Find where the given text appears and provide that cell's center as [X, Y] coordinate. 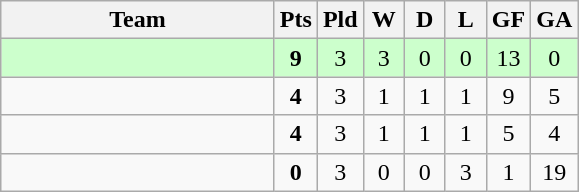
13 [508, 58]
Pts [296, 20]
GA [554, 20]
Pld [340, 20]
Team [138, 20]
19 [554, 172]
W [384, 20]
GF [508, 20]
L [466, 20]
D [424, 20]
